Locate the cell with the specified text and output its (x, y) center coordinate. 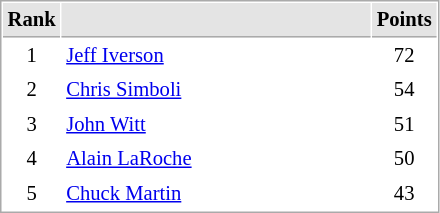
Points (404, 20)
Jeff Iverson (216, 56)
Chris Simboli (216, 90)
Chuck Martin (216, 194)
51 (404, 124)
1 (32, 56)
5 (32, 194)
3 (32, 124)
54 (404, 90)
50 (404, 158)
Alain LaRoche (216, 158)
43 (404, 194)
2 (32, 90)
4 (32, 158)
72 (404, 56)
John Witt (216, 124)
Rank (32, 20)
